Search for the cell housing the specified text and yield its (X, Y) center coordinate. 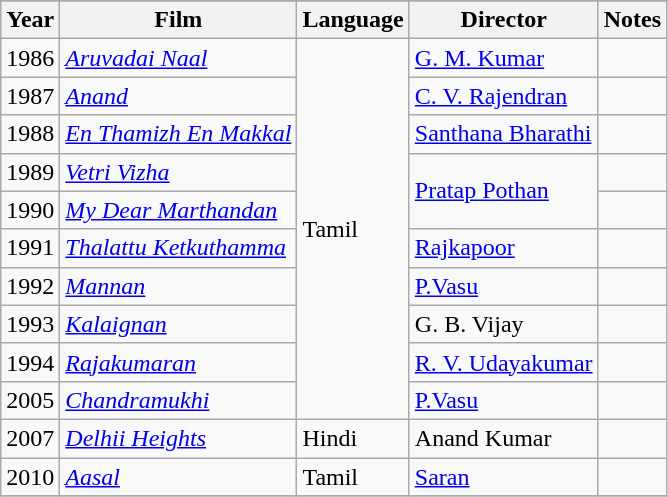
1994 (30, 362)
G. M. Kumar (504, 58)
Vetri Vizha (178, 172)
Santhana Bharathi (504, 134)
Mannan (178, 286)
R. V. Udayakumar (504, 362)
My Dear Marthandan (178, 210)
Thalattu Ketkuthamma (178, 248)
2005 (30, 400)
1993 (30, 324)
Hindi (353, 438)
1991 (30, 248)
Aruvadai Naal (178, 58)
Saran (504, 477)
Anand (178, 96)
Aasal (178, 477)
Rajakumaran (178, 362)
Delhii Heights (178, 438)
1987 (30, 96)
Anand Kumar (504, 438)
1989 (30, 172)
Language (353, 20)
Director (504, 20)
1992 (30, 286)
2007 (30, 438)
2010 (30, 477)
Film (178, 20)
1990 (30, 210)
Rajkapoor (504, 248)
C. V. Rajendran (504, 96)
1986 (30, 58)
Chandramukhi (178, 400)
Kalaignan (178, 324)
En Thamizh En Makkal (178, 134)
Pratap Pothan (504, 191)
G. B. Vijay (504, 324)
1988 (30, 134)
Year (30, 20)
Notes (632, 20)
